Find where the given text appears and provide that cell's center as (x, y) coordinate. 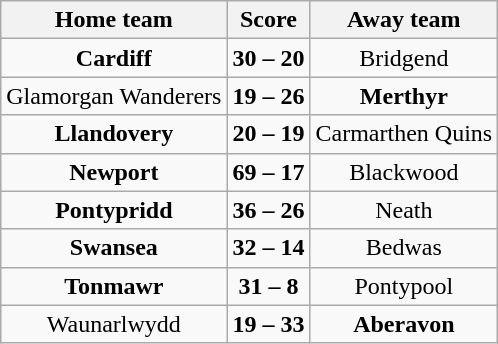
Waunarlwydd (114, 324)
Home team (114, 20)
Score (268, 20)
Blackwood (404, 172)
Aberavon (404, 324)
Newport (114, 172)
Bridgend (404, 58)
32 – 14 (268, 248)
19 – 26 (268, 96)
Tonmawr (114, 286)
31 – 8 (268, 286)
Swansea (114, 248)
Cardiff (114, 58)
Neath (404, 210)
30 – 20 (268, 58)
Glamorgan Wanderers (114, 96)
19 – 33 (268, 324)
Away team (404, 20)
20 – 19 (268, 134)
Pontypridd (114, 210)
Bedwas (404, 248)
Carmarthen Quins (404, 134)
36 – 26 (268, 210)
69 – 17 (268, 172)
Merthyr (404, 96)
Pontypool (404, 286)
Llandovery (114, 134)
